Capture the cell that displays the provided text and extract its (x, y) central coordinate. 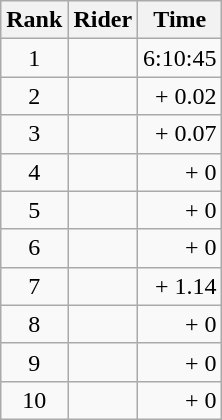
6:10:45 (180, 58)
3 (34, 134)
Time (180, 20)
+ 1.14 (180, 286)
1 (34, 58)
6 (34, 248)
2 (34, 96)
Rider (103, 20)
8 (34, 324)
Rank (34, 20)
5 (34, 210)
10 (34, 400)
4 (34, 172)
+ 0.07 (180, 134)
9 (34, 362)
+ 0.02 (180, 96)
7 (34, 286)
